Capture the cell that displays the provided text and extract its [x, y] central coordinate. 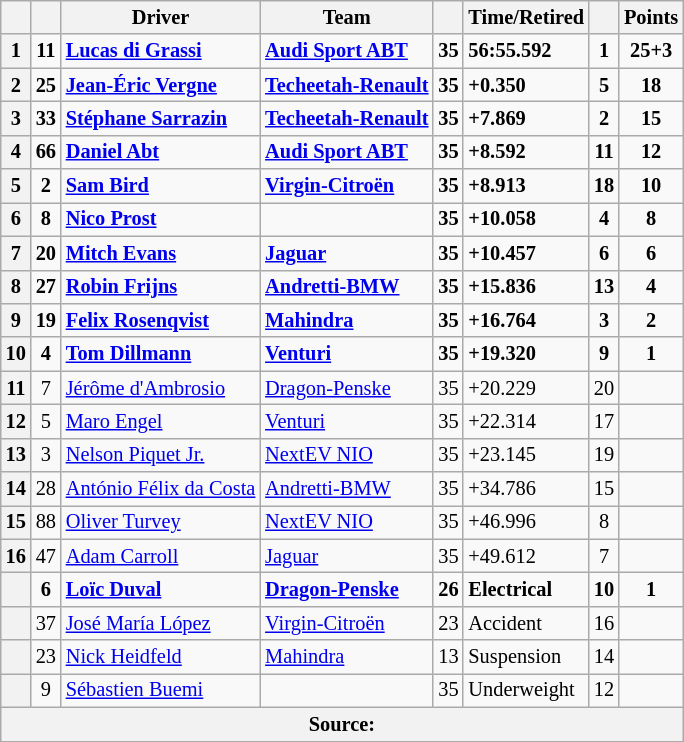
Nico Prost [160, 219]
17 [604, 421]
+22.314 [526, 421]
+10.457 [526, 253]
27 [46, 287]
Robin Frijns [160, 287]
+34.786 [526, 489]
Accident [526, 623]
Time/Retired [526, 17]
Mitch Evans [160, 253]
Jean-Éric Vergne [160, 85]
Jérôme d'Ambrosio [160, 388]
+15.836 [526, 287]
Points [651, 17]
Sébastien Buemi [160, 690]
+10.058 [526, 219]
+8.913 [526, 186]
33 [46, 118]
Source: [342, 724]
47 [46, 556]
+7.869 [526, 118]
Sam Bird [160, 186]
Underweight [526, 690]
+49.612 [526, 556]
Suspension [526, 657]
+46.996 [526, 522]
Loïc Duval [160, 589]
28 [46, 489]
+8.592 [526, 152]
+16.764 [526, 320]
25 [46, 85]
Felix Rosenqvist [160, 320]
Adam Carroll [160, 556]
26 [448, 589]
88 [46, 522]
António Félix da Costa [160, 489]
Driver [160, 17]
Nelson Piquet Jr. [160, 455]
+20.229 [526, 388]
66 [46, 152]
José María López [160, 623]
Daniel Abt [160, 152]
+19.320 [526, 354]
Nick Heidfeld [160, 657]
Lucas di Grassi [160, 51]
Team [346, 17]
Electrical [526, 589]
Stéphane Sarrazin [160, 118]
+0.350 [526, 85]
56:55.592 [526, 51]
Oliver Turvey [160, 522]
25+3 [651, 51]
Maro Engel [160, 421]
Tom Dillmann [160, 354]
37 [46, 623]
+23.145 [526, 455]
